Identify which cell holds the provided text, then report its (X, Y) central coordinate. 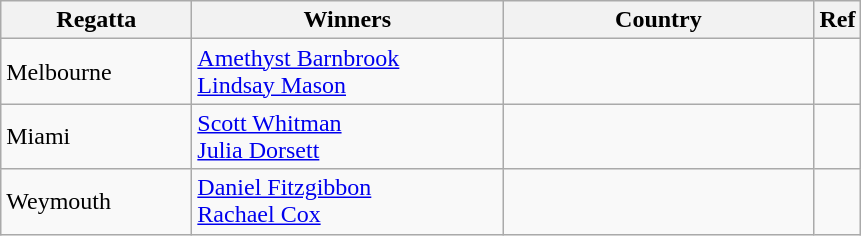
Country (658, 20)
Scott WhitmanJulia Dorsett (348, 136)
Miami (96, 136)
Ref (838, 20)
Daniel FitzgibbonRachael Cox (348, 202)
Regatta (96, 20)
Amethyst BarnbrookLindsay Mason (348, 72)
Melbourne (96, 72)
Weymouth (96, 202)
Winners (348, 20)
